Detect which cell encompasses the target text, then output its (x, y) center coordinate. 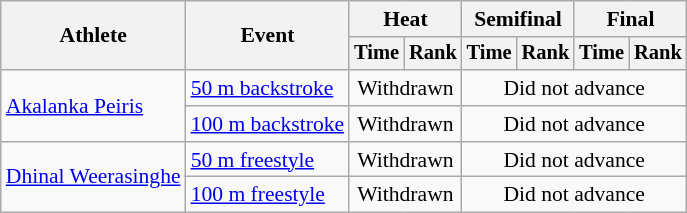
50 m freestyle (268, 160)
100 m freestyle (268, 195)
100 m backstroke (268, 124)
50 m backstroke (268, 88)
Event (268, 36)
Semifinal (518, 19)
Akalanka Peiris (94, 106)
Heat (405, 19)
Dhinal Weerasinghe (94, 178)
Athlete (94, 36)
Final (630, 19)
